Pinpoint the cell where the given text exists, returning its (x, y) midpoint coordinate. 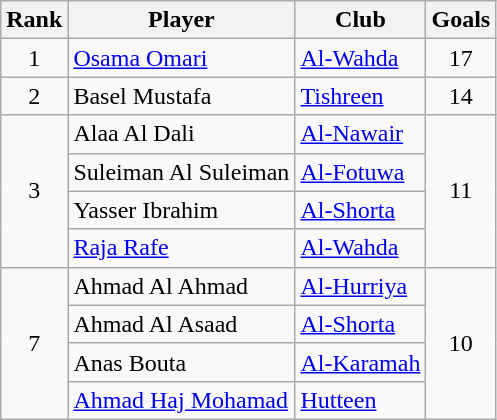
Al-Fotuwa (360, 172)
2 (34, 96)
Rank (34, 20)
Al-Nawair (360, 134)
Ahmad Haj Mohamad (182, 400)
14 (461, 96)
17 (461, 58)
Club (360, 20)
Basel Mustafa (182, 96)
Ahmad Al Ahmad (182, 286)
Yasser Ibrahim (182, 210)
Al-Hurriya (360, 286)
3 (34, 191)
Hutteen (360, 400)
Goals (461, 20)
Raja Rafe (182, 248)
Anas Bouta (182, 362)
Tishreen (360, 96)
Suleiman Al Suleiman (182, 172)
10 (461, 343)
Alaa Al Dali (182, 134)
7 (34, 343)
Ahmad Al Asaad (182, 324)
Player (182, 20)
1 (34, 58)
Al-Karamah (360, 362)
Osama Omari (182, 58)
11 (461, 191)
